Capture the cell that displays the provided text and extract its (x, y) central coordinate. 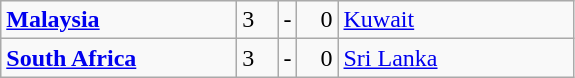
Sri Lanka (456, 58)
South Africa (119, 58)
Malaysia (119, 20)
Kuwait (456, 20)
